Extract the (X, Y) coordinate from the center of the cell holding the provided text.  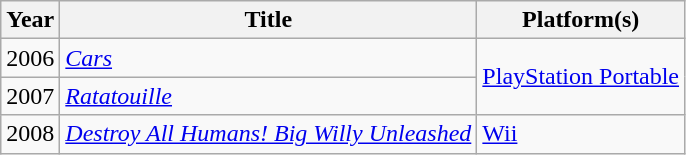
PlayStation Portable (581, 77)
2007 (30, 96)
Ratatouille (268, 96)
Platform(s) (581, 20)
Wii (581, 134)
Title (268, 20)
Destroy All Humans! Big Willy Unleashed (268, 134)
Year (30, 20)
Cars (268, 58)
2008 (30, 134)
2006 (30, 58)
